Return the (X, Y) coordinate for the center point of the cell that contains the specified text.  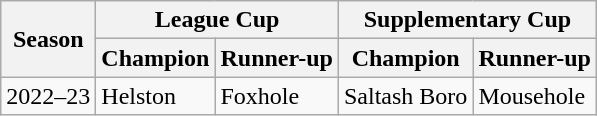
Helston (156, 96)
2022–23 (48, 96)
Mousehole (535, 96)
Season (48, 39)
Foxhole (277, 96)
Saltash Boro (405, 96)
League Cup (218, 20)
Supplementary Cup (467, 20)
